Search for the cell housing the specified text and yield its (X, Y) center coordinate. 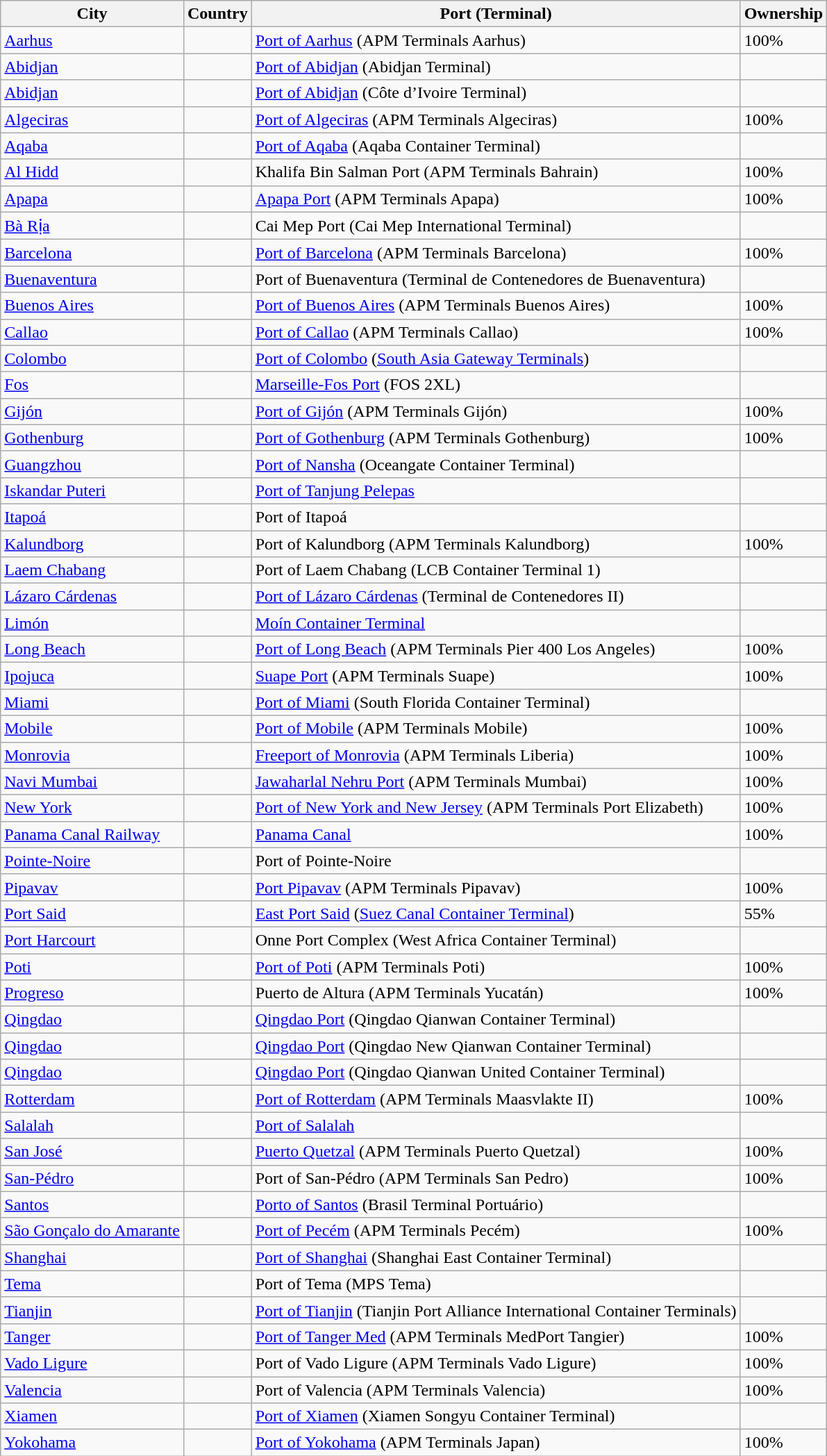
Rotterdam (92, 1099)
Salalah (92, 1125)
Port of Poti (APM Terminals Poti) (496, 966)
Port of Gothenburg (APM Terminals Gothenburg) (496, 438)
Qingdao Port (Qingdao New Qianwan Container Terminal) (496, 1046)
Ipojuca (92, 676)
Port of Rotterdam (APM Terminals Maasvlakte II) (496, 1099)
Guangzhou (92, 464)
Valencia (92, 1390)
Buenaventura (92, 279)
Port of Tanger Med (APM Terminals MedPort Tangier) (496, 1337)
Cai Mep Port (Cai Mep International Terminal) (496, 226)
Port of Itapoá (496, 517)
Colombo (92, 358)
Yokohama (92, 1443)
Ownership (783, 14)
Port of Yokohama (APM Terminals Japan) (496, 1443)
Port of Callao (APM Terminals Callao) (496, 332)
Qingdao Port (Qingdao Qianwan United Container Terminal) (496, 1073)
Barcelona (92, 253)
Port Said (92, 913)
Port of Salalah (496, 1125)
Port of Xiamen (Xiamen Songyu Container Terminal) (496, 1416)
São Gonçalo do Amarante (92, 1231)
Port of Nansha (Oceangate Container Terminal) (496, 464)
Port of Buenaventura (Terminal de Contenedores de Buenaventura) (496, 279)
Apapa Port (APM Terminals Apapa) (496, 199)
Port of Valencia (APM Terminals Valencia) (496, 1390)
Mobile (92, 729)
Aarhus (92, 40)
Port of Tema (MPS Tema) (496, 1284)
Lázaro Cárdenas (92, 597)
Fos (92, 385)
Porto of Santos (Brasil Terminal Portuário) (496, 1205)
Port of Buenos Aires (APM Terminals Buenos Aires) (496, 306)
Vado Ligure (92, 1363)
Pipavav (92, 887)
Callao (92, 332)
Port of Gijón (APM Terminals Gijón) (496, 411)
Itapoá (92, 517)
Port Pipavav (APM Terminals Pipavav) (496, 887)
Port of Tanjung Pelepas (496, 490)
55% (783, 913)
Panama Canal Railway (92, 834)
Al Hidd (92, 172)
Port of Vado Ligure (APM Terminals Vado Ligure) (496, 1363)
Port of Colombo (South Asia Gateway Terminals) (496, 358)
Tianjin (92, 1310)
Aqaba (92, 146)
Port of San-Pédro (APM Terminals San Pedro) (496, 1178)
Khalifa Bin Salman Port (APM Terminals Bahrain) (496, 172)
Port of Long Beach (APM Terminals Pier 400 Los Angeles) (496, 650)
Port of Lázaro Cárdenas (Terminal de Contenedores II) (496, 597)
Port of Mobile (APM Terminals Mobile) (496, 729)
Kalundborg (92, 544)
Apapa (92, 199)
Buenos Aires (92, 306)
Panama Canal (496, 834)
Port of Miami (South Florida Container Terminal) (496, 702)
Country (217, 14)
Puerto Quetzal (APM Terminals Puerto Quetzal) (496, 1152)
Port of Tianjin (Tianjin Port Alliance International Container Terminals) (496, 1310)
Port of Abidjan (Abidjan Terminal) (496, 67)
Tema (92, 1284)
San-Pédro (92, 1178)
Qingdao Port (Qingdao Qianwan Container Terminal) (496, 1020)
City (92, 14)
Port of Aqaba (Aqaba Container Terminal) (496, 146)
Port of Barcelona (APM Terminals Barcelona) (496, 253)
Port of Pointe-Noire (496, 861)
Port of Kalundborg (APM Terminals Kalundborg) (496, 544)
Onne Port Complex (West Africa Container Terminal) (496, 940)
Port of Abidjan (Côte d’Ivoire Terminal) (496, 93)
Port of Pecém (APM Terminals Pecém) (496, 1231)
Port of New York and New Jersey (APM Terminals Port Elizabeth) (496, 808)
Gothenburg (92, 438)
Monrovia (92, 755)
Xiamen (92, 1416)
Freeport of Monrovia (APM Terminals Liberia) (496, 755)
Gijón (92, 411)
Limón (92, 623)
Port of Aarhus (APM Terminals Aarhus) (496, 40)
Pointe-Noire (92, 861)
East Port Said (Suez Canal Container Terminal) (496, 913)
Tanger (92, 1337)
Iskandar Puteri (92, 490)
San José (92, 1152)
Algeciras (92, 119)
Marseille-Fos Port (FOS 2XL) (496, 385)
Jawaharlal Nehru Port (APM Terminals Mumbai) (496, 781)
Santos (92, 1205)
Port (Terminal) (496, 14)
Moín Container Terminal (496, 623)
Long Beach (92, 650)
Port of Shanghai (Shanghai East Container Terminal) (496, 1257)
Port of Algeciras (APM Terminals Algeciras) (496, 119)
Navi Mumbai (92, 781)
Bà Rịa (92, 226)
Suape Port (APM Terminals Suape) (496, 676)
Puerto de Altura (APM Terminals Yucatán) (496, 993)
New York (92, 808)
Port Harcourt (92, 940)
Poti (92, 966)
Progreso (92, 993)
Shanghai (92, 1257)
Laem Chabang (92, 570)
Miami (92, 702)
Port of Laem Chabang (LCB Container Terminal 1) (496, 570)
